Determine the [X, Y] coordinate at the center of the cell enclosing the given text.  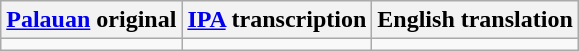
IPA transcription [277, 20]
Palauan original [92, 20]
English translation [475, 20]
